Determine the [X, Y] coordinate at the center of the cell enclosing the given text.  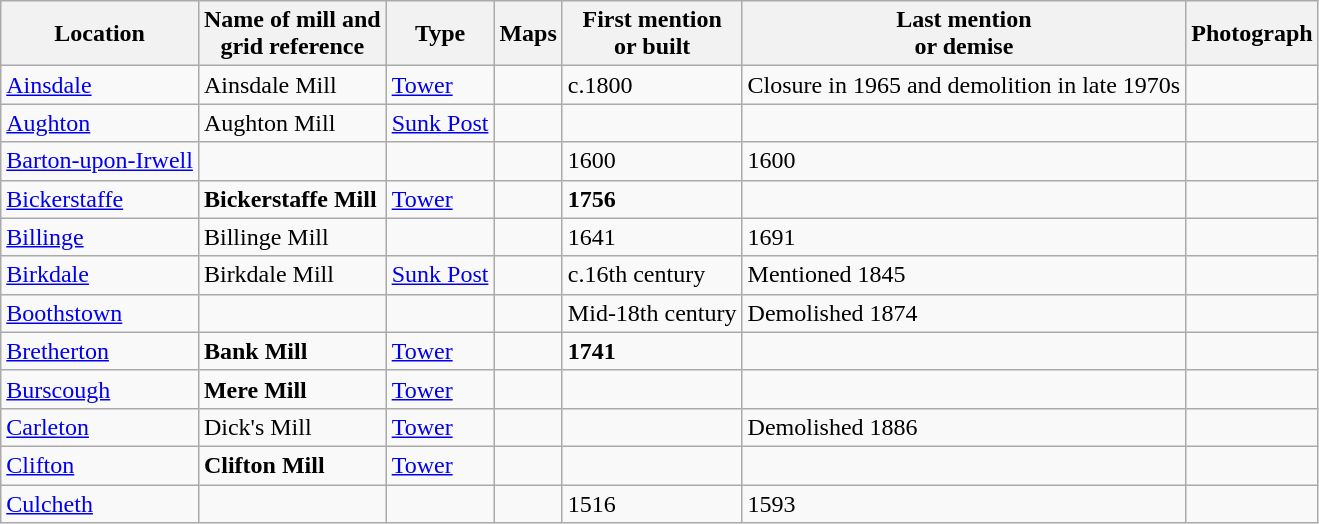
Ainsdale [100, 85]
Billinge Mill [292, 237]
Mentioned 1845 [964, 275]
c.1800 [652, 85]
Demolished 1886 [964, 427]
Maps [528, 34]
Aughton [100, 123]
1516 [652, 503]
1593 [964, 503]
Culcheth [100, 503]
Birkdale Mill [292, 275]
Demolished 1874 [964, 313]
1691 [964, 237]
Billinge [100, 237]
Birkdale [100, 275]
Carleton [100, 427]
Closure in 1965 and demolition in late 1970s [964, 85]
c.16th century [652, 275]
Bickerstaffe Mill [292, 199]
1641 [652, 237]
Bank Mill [292, 351]
Bretherton [100, 351]
Dick's Mill [292, 427]
Photograph [1252, 34]
Bickerstaffe [100, 199]
First mentionor built [652, 34]
Clifton Mill [292, 465]
1756 [652, 199]
Last mention or demise [964, 34]
Burscough [100, 389]
Name of mill andgrid reference [292, 34]
Location [100, 34]
Aughton Mill [292, 123]
Mid-18th century [652, 313]
Ainsdale Mill [292, 85]
1741 [652, 351]
Boothstown [100, 313]
Mere Mill [292, 389]
Clifton [100, 465]
Barton-upon-Irwell [100, 161]
Type [440, 34]
